Detect which cell encompasses the target text, then output its [x, y] center coordinate. 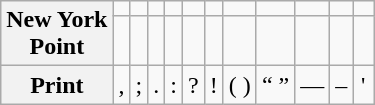
New York Point [57, 34]
( ) [240, 85]
— [312, 85]
Print [57, 85]
? [194, 85]
: [174, 85]
– [342, 85]
; [139, 85]
! [214, 85]
. [156, 85]
' [364, 85]
“ ” [275, 85]
, [122, 85]
